For the text-containing cell, return its midpoint in (x, y) coordinate format. 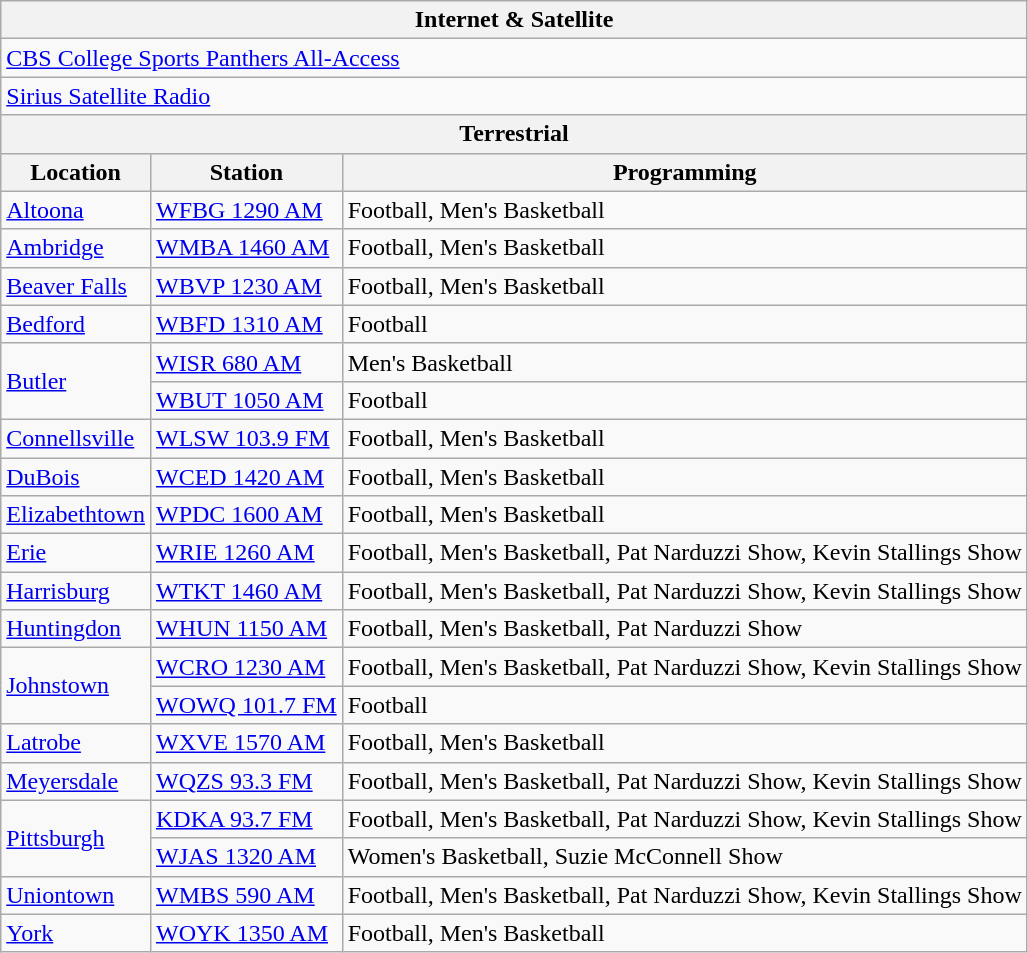
DuBois (76, 477)
WMBA 1460 AM (246, 248)
WISR 680 AM (246, 362)
WMBS 590 AM (246, 895)
WCRO 1230 AM (246, 667)
WPDC 1600 AM (246, 515)
Beaver Falls (76, 286)
WXVE 1570 AM (246, 743)
Programming (684, 172)
Meyersdale (76, 781)
WBFD 1310 AM (246, 324)
Terrestrial (514, 134)
WJAS 1320 AM (246, 857)
Elizabethtown (76, 515)
Harrisburg (76, 591)
WLSW 103.9 FM (246, 438)
WBVP 1230 AM (246, 286)
WHUN 1150 AM (246, 629)
CBS College Sports Panthers All-Access (514, 58)
Football, Men's Basketball, Pat Narduzzi Show (684, 629)
WOWQ 101.7 FM (246, 705)
WCED 1420 AM (246, 477)
WRIE 1260 AM (246, 553)
Huntingdon (76, 629)
Bedford (76, 324)
Women's Basketball, Suzie McConnell Show (684, 857)
Johnstown (76, 686)
WTKT 1460 AM (246, 591)
Internet & Satellite (514, 20)
Uniontown (76, 895)
Connellsville (76, 438)
Location (76, 172)
Sirius Satellite Radio (514, 96)
Men's Basketball (684, 362)
Ambridge (76, 248)
KDKA 93.7 FM (246, 819)
Pittsburgh (76, 838)
WBUT 1050 AM (246, 400)
Altoona (76, 210)
York (76, 933)
Station (246, 172)
WQZS 93.3 FM (246, 781)
Latrobe (76, 743)
WFBG 1290 AM (246, 210)
Butler (76, 381)
WOYK 1350 AM (246, 933)
Erie (76, 553)
